Search for the cell housing the specified text and yield its (X, Y) center coordinate. 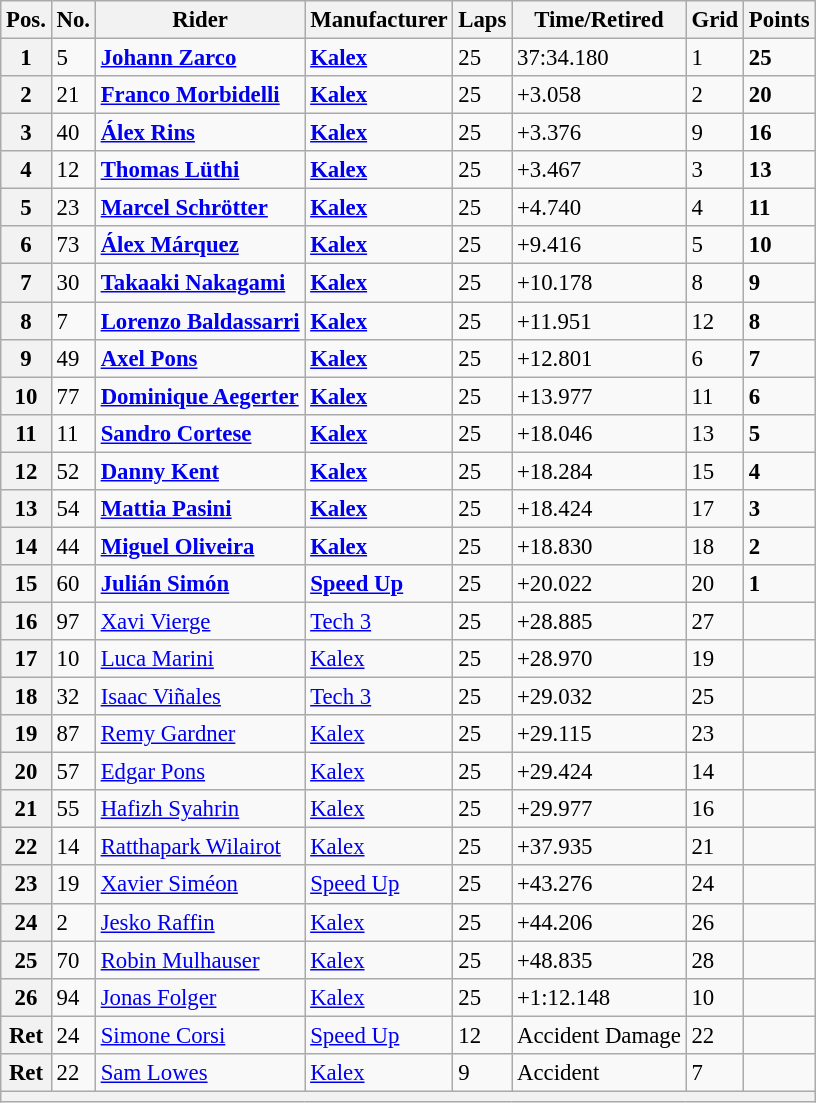
32 (73, 697)
44 (73, 546)
73 (73, 245)
87 (73, 734)
Time/Retired (599, 20)
Franco Morbidelli (200, 95)
+43.276 (599, 885)
+44.206 (599, 922)
Grid (714, 20)
Points (780, 20)
Sandro Cortese (200, 433)
+29.032 (599, 697)
Xavier Siméon (200, 885)
Accident (599, 1073)
Rider (200, 20)
+18.830 (599, 546)
97 (73, 621)
37:34.180 (599, 58)
Jonas Folger (200, 997)
Accident Damage (599, 1035)
+18.284 (599, 471)
Pos. (26, 20)
94 (73, 997)
Jesko Raffin (200, 922)
+37.935 (599, 847)
+3.467 (599, 170)
+11.951 (599, 321)
+12.801 (599, 358)
No. (73, 20)
Laps (482, 20)
Danny Kent (200, 471)
Manufacturer (379, 20)
30 (73, 283)
+3.376 (599, 133)
Isaac Viñales (200, 697)
Edgar Pons (200, 772)
+28.885 (599, 621)
52 (73, 471)
27 (714, 621)
Marcel Schrötter (200, 208)
60 (73, 584)
Axel Pons (200, 358)
+18.424 (599, 509)
+48.835 (599, 960)
Simone Corsi (200, 1035)
+20.022 (599, 584)
Ratthapark Wilairot (200, 847)
+29.424 (599, 772)
57 (73, 772)
Hafizh Syahrin (200, 809)
54 (73, 509)
+13.977 (599, 396)
28 (714, 960)
+3.058 (599, 95)
Luca Marini (200, 659)
+1:12.148 (599, 997)
49 (73, 358)
+28.970 (599, 659)
70 (73, 960)
Álex Rins (200, 133)
+10.178 (599, 283)
+29.115 (599, 734)
Remy Gardner (200, 734)
+18.046 (599, 433)
+29.977 (599, 809)
40 (73, 133)
Mattia Pasini (200, 509)
Takaaki Nakagami (200, 283)
77 (73, 396)
Dominique Aegerter (200, 396)
Álex Márquez (200, 245)
+4.740 (599, 208)
Johann Zarco (200, 58)
Sam Lowes (200, 1073)
Miguel Oliveira (200, 546)
55 (73, 809)
Lorenzo Baldassarri (200, 321)
+9.416 (599, 245)
Robin Mulhauser (200, 960)
Thomas Lüthi (200, 170)
Julián Simón (200, 584)
Xavi Vierge (200, 621)
